Output the (x, y) coordinate of the center of the cell containing the given text.  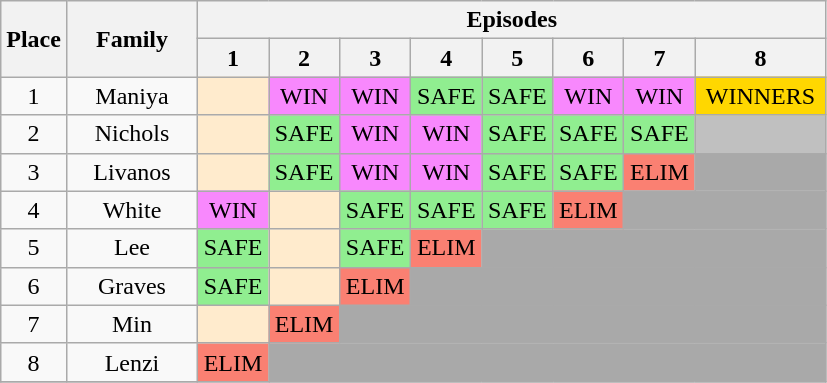
White (132, 210)
Maniya (132, 96)
Place (34, 39)
Min (132, 324)
Nichols (132, 134)
Lenzi (132, 362)
Livanos (132, 172)
Graves (132, 286)
Family (132, 39)
Lee (132, 248)
Episodes (512, 20)
WINNERS (760, 96)
